Search for the cell housing the specified text and yield its (x, y) center coordinate. 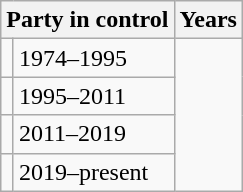
1974–1995 (94, 58)
1995–2011 (94, 96)
2019–present (94, 172)
2011–2019 (94, 134)
Years (208, 20)
Party in control (88, 20)
